Search for the cell housing the specified text and yield its (X, Y) center coordinate. 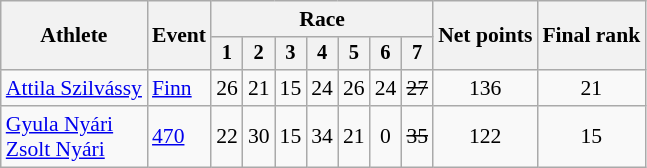
35 (417, 136)
Gyula NyáriZsolt Nyári (74, 136)
7 (417, 54)
22 (227, 136)
Net points (485, 36)
2 (259, 54)
5 (354, 54)
4 (322, 54)
34 (322, 136)
27 (417, 88)
Finn (179, 88)
Race (322, 19)
Athlete (74, 36)
1 (227, 54)
30 (259, 136)
3 (291, 54)
122 (485, 136)
6 (386, 54)
Final rank (591, 36)
136 (485, 88)
Attila Szilvássy (74, 88)
Event (179, 36)
0 (386, 136)
470 (179, 136)
